Identify which cell holds the provided text, then report its [x, y] central coordinate. 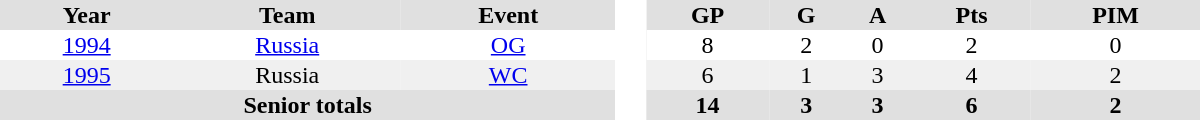
WC [508, 75]
4 [972, 75]
Pts [972, 15]
Team [287, 15]
Event [508, 15]
1995 [86, 75]
14 [708, 105]
G [806, 15]
GP [708, 15]
Year [86, 15]
A [878, 15]
PIM [1116, 15]
1 [806, 75]
1994 [86, 45]
8 [708, 45]
OG [508, 45]
Senior totals [308, 105]
